Return (x, y) of the center of cell containing provided text 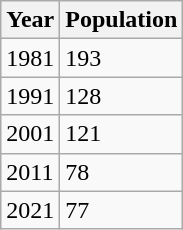
121 (122, 134)
2001 (30, 134)
2011 (30, 172)
77 (122, 210)
78 (122, 172)
1991 (30, 96)
193 (122, 58)
Population (122, 20)
1981 (30, 58)
2021 (30, 210)
128 (122, 96)
Year (30, 20)
